Return the [X, Y] coordinate for the center point of the cell that contains the specified text.  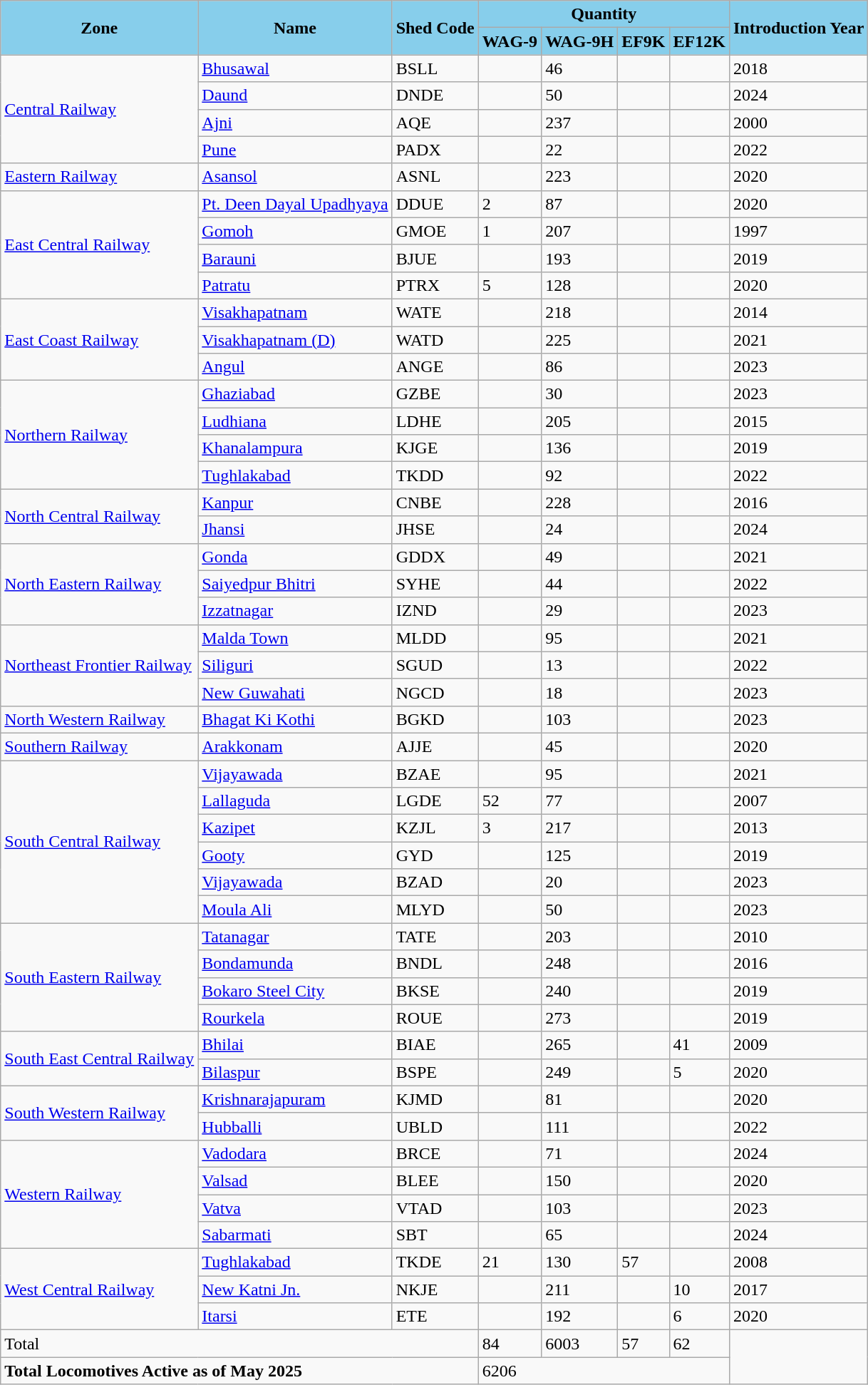
77 [580, 801]
GMOE [435, 231]
240 [580, 991]
24 [580, 530]
193 [580, 258]
65 [580, 1235]
CNBE [435, 503]
13 [580, 665]
SYHE [435, 584]
273 [580, 1018]
BZAE [435, 773]
EF9K [644, 41]
BRCE [435, 1153]
Hubballi [295, 1126]
29 [580, 611]
Pune [295, 150]
Vatva [295, 1208]
Saiyedpur Bhitri [295, 584]
DDUE [435, 204]
Gomoh [295, 231]
205 [580, 421]
Bhusawal [295, 68]
2000 [798, 123]
AQE [435, 123]
ANGE [435, 367]
Malda Town [295, 638]
LGDE [435, 801]
AJJE [435, 746]
218 [580, 312]
1 [510, 231]
Quantity [604, 14]
BNDL [435, 964]
Patratu [295, 285]
Bilaspur [295, 1072]
Angul [295, 367]
GZBE [435, 394]
TKDE [435, 1262]
South East Central Railway [100, 1059]
BKSE [435, 991]
Zone [100, 28]
211 [580, 1289]
New Guwahati [295, 692]
Sabarmati [295, 1235]
DNDE [435, 96]
North Eastern Railway [100, 584]
248 [580, 964]
NKJE [435, 1289]
Itarsi [295, 1317]
South Western Railway [100, 1113]
81 [580, 1099]
45 [580, 746]
2014 [798, 312]
Gonda [295, 557]
Izzatnagar [295, 611]
136 [580, 448]
KJMD [435, 1099]
125 [580, 855]
Northeast Frontier Railway [100, 665]
10 [699, 1289]
1997 [798, 231]
3 [510, 828]
KJGE [435, 448]
KZJL [435, 828]
46 [580, 68]
EF12K [699, 41]
WAG-9 [510, 41]
BSPE [435, 1072]
GYD [435, 855]
207 [580, 231]
2015 [798, 421]
New Katni Jn. [295, 1289]
Bondamunda [295, 964]
217 [580, 828]
52 [510, 801]
71 [580, 1153]
WATD [435, 340]
SGUD [435, 665]
TKDD [435, 475]
192 [580, 1317]
41 [699, 1045]
6206 [604, 1371]
Kazipet [295, 828]
92 [580, 475]
ROUE [435, 1018]
TATE [435, 937]
South Central Railway [100, 841]
Visakhapatnam [295, 312]
Pt. Deen Dayal Upadhyaya [295, 204]
Eastern Railway [100, 177]
225 [580, 340]
2017 [798, 1289]
Rourkela [295, 1018]
128 [580, 285]
PADX [435, 150]
Valsad [295, 1180]
21 [510, 1262]
Bokaro Steel City [295, 991]
Gooty [295, 855]
GDDX [435, 557]
2009 [798, 1045]
PTRX [435, 285]
West Central Railway [100, 1289]
49 [580, 557]
Moula Ali [295, 910]
22 [580, 150]
BLEE [435, 1180]
East Coast Railway [100, 339]
Jhansi [295, 530]
237 [580, 123]
249 [580, 1072]
Lallaguda [295, 801]
Krishnarajapuram [295, 1099]
VTAD [435, 1208]
WAG-9H [580, 41]
Barauni [295, 258]
150 [580, 1180]
2 [510, 204]
Siliguri [295, 665]
6003 [580, 1344]
MLYD [435, 910]
SBT [435, 1235]
Ludhiana [295, 421]
Asansol [295, 177]
BJUE [435, 258]
Arakkonam [295, 746]
265 [580, 1045]
Shed Code [435, 28]
ETE [435, 1317]
JHSE [435, 530]
MLDD [435, 638]
86 [580, 367]
ASNL [435, 177]
Khanalampura [295, 448]
203 [580, 937]
Ghaziabad [295, 394]
2018 [798, 68]
18 [580, 692]
UBLD [435, 1126]
Bhilai [295, 1045]
BGKD [435, 719]
111 [580, 1126]
2010 [798, 937]
2013 [798, 828]
87 [580, 204]
Western Railway [100, 1194]
South Eastern Railway [100, 977]
Tatanagar [295, 937]
30 [580, 394]
BZAD [435, 882]
2008 [798, 1262]
Visakhapatnam (D) [295, 340]
Daund [295, 96]
20 [580, 882]
Kanpur [295, 503]
Southern Railway [100, 746]
Total [239, 1344]
223 [580, 177]
LDHE [435, 421]
East Central Railway [100, 244]
Central Railway [100, 109]
Introduction Year [798, 28]
Northern Railway [100, 435]
6 [699, 1317]
NGCD [435, 692]
62 [699, 1344]
BIAE [435, 1045]
Vadodara [295, 1153]
Total Locomotives Active as of May 2025 [239, 1371]
2007 [798, 801]
84 [510, 1344]
WATE [435, 312]
BSLL [435, 68]
130 [580, 1262]
228 [580, 503]
IZND [435, 611]
Ajni [295, 123]
North Central Railway [100, 516]
Bhagat Ki Kothi [295, 719]
North Western Railway [100, 719]
44 [580, 584]
Name [295, 28]
